Capture the cell that displays the provided text and extract its [X, Y] central coordinate. 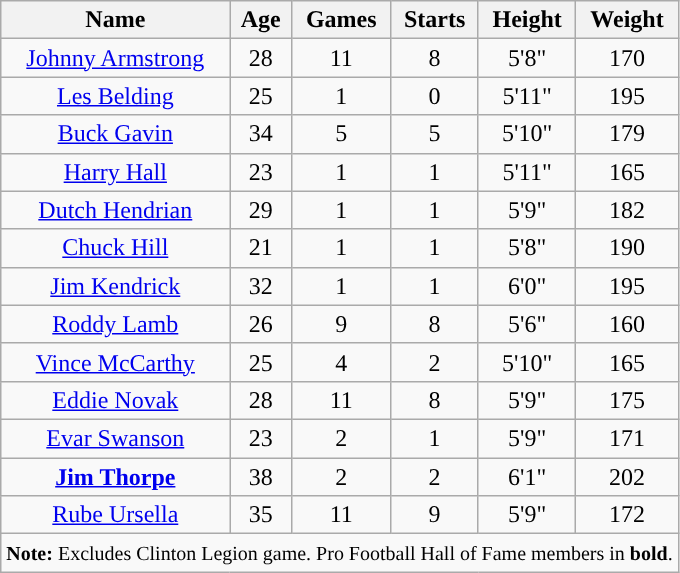
Evar Swanson [116, 438]
Les Belding [116, 96]
Eddie Novak [116, 400]
Vince McCarthy [116, 362]
Note: Excludes Clinton Legion game. Pro Football Hall of Fame members in bold. [340, 553]
Dutch Hendrian [116, 210]
6'0" [526, 286]
Johnny Armstrong [116, 58]
26 [261, 324]
Buck Gavin [116, 134]
32 [261, 286]
29 [261, 210]
35 [261, 515]
182 [627, 210]
34 [261, 134]
171 [627, 438]
Age [261, 20]
Height [526, 20]
Games [342, 20]
Jim Thorpe [116, 477]
Weight [627, 20]
21 [261, 248]
172 [627, 515]
190 [627, 248]
Rube Ursella [116, 515]
175 [627, 400]
202 [627, 477]
38 [261, 477]
170 [627, 58]
Starts [435, 20]
160 [627, 324]
4 [342, 362]
179 [627, 134]
0 [435, 96]
6'1" [526, 477]
Name [116, 20]
Harry Hall [116, 172]
Jim Kendrick [116, 286]
Roddy Lamb [116, 324]
Chuck Hill [116, 248]
5'6" [526, 324]
